Determine the [x, y] coordinate at the center of the cell enclosing the given text.  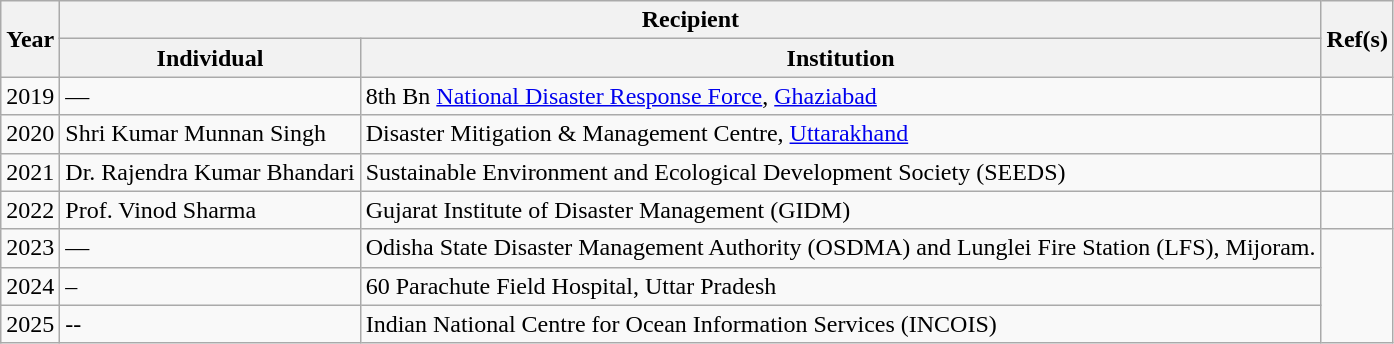
Odisha State Disaster Management Authority (OSDMA) and Lunglei Fire Station (LFS), Mijoram. [840, 248]
2019 [30, 96]
8th Bn National Disaster Response Force, Ghaziabad [840, 96]
60 Parachute Field Hospital, Uttar Pradesh [840, 286]
2023 [30, 248]
Institution [840, 58]
Shri Kumar Munnan Singh [210, 134]
2024 [30, 286]
Sustainable Environment and Ecological Development Society (SEEDS) [840, 172]
2020 [30, 134]
– [210, 286]
Prof. Vinod Sharma [210, 210]
Ref(s) [1357, 39]
-- [210, 324]
Recipient [690, 20]
Gujarat Institute of Disaster Management (GIDM) [840, 210]
Dr. Rajendra Kumar Bhandari [210, 172]
2022 [30, 210]
Disaster Mitigation & Management Centre, Uttarakhand [840, 134]
2025 [30, 324]
2021 [30, 172]
Year [30, 39]
Individual [210, 58]
Indian National Centre for Ocean Information Services (INCOIS) [840, 324]
